Extract the [X, Y] coordinate from the center of the cell holding the provided text.  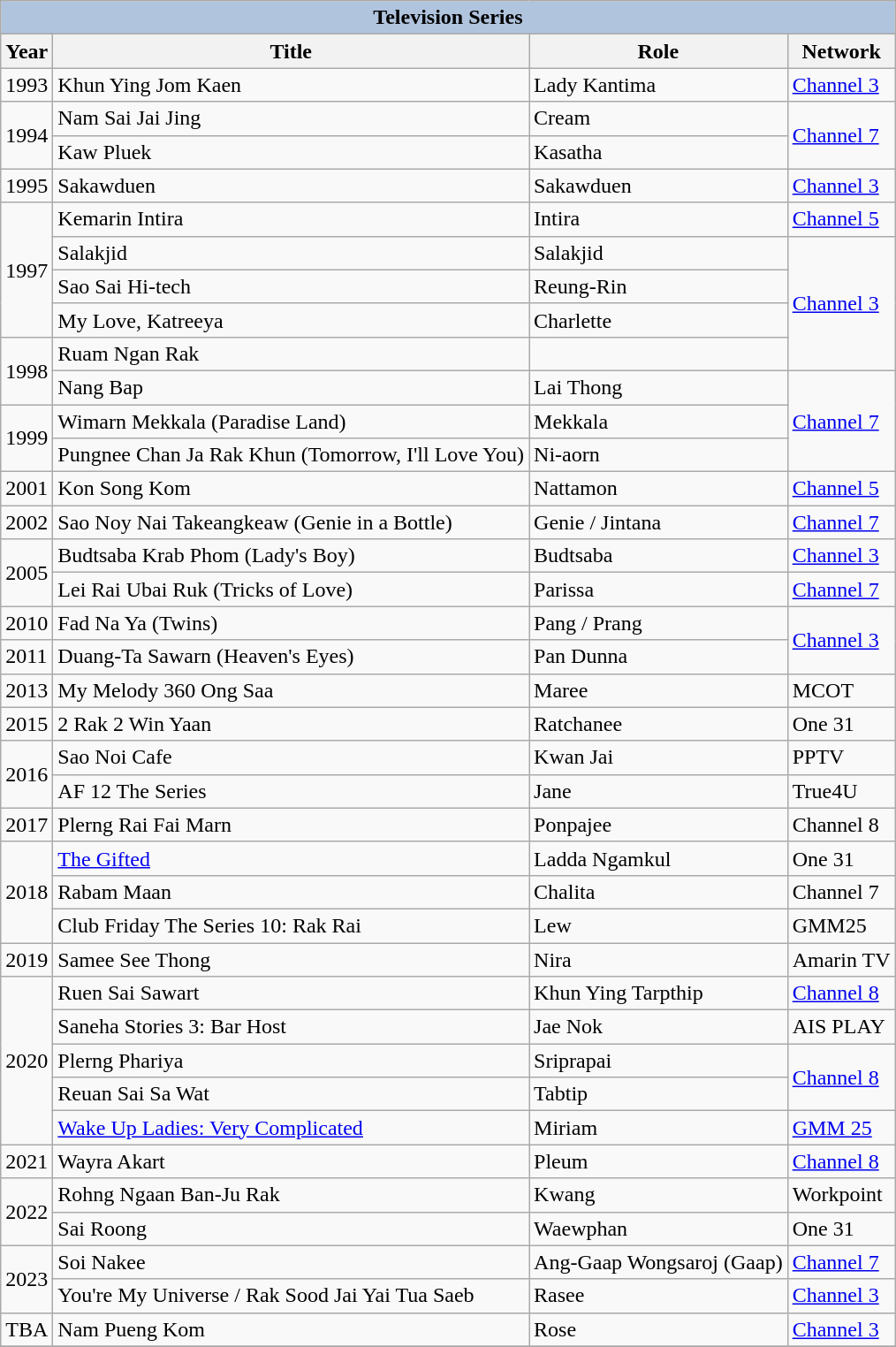
GMM 25 [841, 1128]
2018 [27, 892]
Wake Up Ladies: Very Complicated [292, 1128]
Nira [659, 959]
Fad Na Ya (Twins) [292, 623]
Saneha Stories 3: Bar Host [292, 1027]
Wimarn Mekkala (Paradise Land) [292, 422]
Role [659, 51]
Ni-aorn [659, 455]
Rose [659, 1329]
Miriam [659, 1128]
Budtsaba [659, 556]
Nattamon [659, 489]
2001 [27, 489]
Parissa [659, 590]
2023 [27, 1279]
Ratchanee [659, 724]
Reuan Sai Sa Wat [292, 1094]
2010 [27, 623]
Kaw Pluek [292, 152]
Waewphan [659, 1229]
Cream [659, 118]
Nam Sai Jai Jing [292, 118]
2016 [27, 774]
Tabtip [659, 1094]
1995 [27, 186]
1999 [27, 438]
2 Rak 2 Win Yaan [292, 724]
Duang-Ta Sawarn (Heaven's Eyes) [292, 657]
Intira [659, 219]
My Melody 360 Ong Saa [292, 690]
Title [292, 51]
MCOT [841, 690]
2015 [27, 724]
Pungnee Chan Ja Rak Khun (Tomorrow, I'll Love You) [292, 455]
2005 [27, 573]
Sao Sai Hi-tech [292, 286]
Rohng Ngaan Ban-Ju Rak [292, 1195]
Plerng Phariya [292, 1061]
Genie / Jintana [659, 522]
Year [27, 51]
TBA [27, 1329]
Chalita [659, 892]
1993 [27, 85]
2021 [27, 1161]
Sao Noy Nai Takeangkeaw (Genie in a Bottle) [292, 522]
1998 [27, 370]
Wayra Akart [292, 1161]
Budtsaba Krab Phom (Lady's Boy) [292, 556]
Nam Pueng Kom [292, 1329]
Plerng Rai Fai Marn [292, 825]
Rabam Maan [292, 892]
Lai Thong [659, 387]
Club Friday The Series 10: Rak Rai [292, 925]
Kwang [659, 1195]
Ruam Ngan Rak [292, 354]
Lady Kantima [659, 85]
Charlette [659, 320]
Soi Nakee [292, 1262]
AF 12 The Series [292, 791]
2017 [27, 825]
2002 [27, 522]
2013 [27, 690]
Rasee [659, 1296]
Pan Dunna [659, 657]
Pleum [659, 1161]
Workpoint [841, 1195]
Kemarin Intira [292, 219]
2011 [27, 657]
PPTV [841, 757]
Lew [659, 925]
Reung-Rin [659, 286]
Ruen Sai Sawart [292, 993]
1997 [27, 270]
Jae Nok [659, 1027]
Jane [659, 791]
Sao Noi Cafe [292, 757]
Sai Roong [292, 1229]
My Love, Katreeya [292, 320]
Network [841, 51]
Mekkala [659, 422]
2022 [27, 1212]
Kasatha [659, 152]
Nang Bap [292, 387]
2019 [27, 959]
Khun Ying Jom Kaen [292, 85]
You're My Universe / Rak Sood Jai Yai Tua Saeb [292, 1296]
Lei Rai Ubai Ruk (Tricks of Love) [292, 590]
Pang / Prang [659, 623]
The Gifted [292, 858]
GMM25 [841, 925]
True4U [841, 791]
Sriprapai [659, 1061]
Khun Ying Tarpthip [659, 993]
Ang-Gaap Wongsaroj (Gaap) [659, 1262]
1994 [27, 135]
Ladda Ngamkul [659, 858]
Maree [659, 690]
Television Series [448, 18]
Kon Song Kom [292, 489]
AIS PLAY [841, 1027]
Amarin TV [841, 959]
2020 [27, 1061]
Ponpajee [659, 825]
Kwan Jai [659, 757]
Samee See Thong [292, 959]
